Capture the cell that displays the provided text and extract its [x, y] central coordinate. 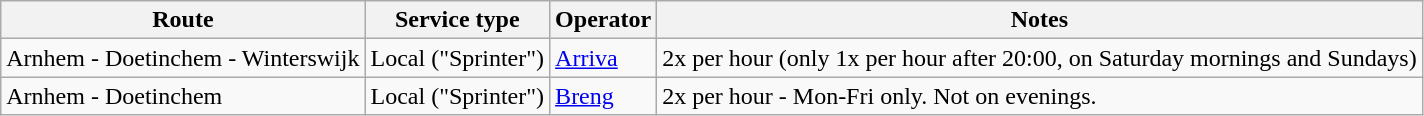
2x per hour - Mon-Fri only. Not on evenings. [1040, 96]
Route [183, 20]
2x per hour (only 1x per hour after 20:00, on Saturday mornings and Sundays) [1040, 58]
Arnhem - Doetinchem - Winterswijk [183, 58]
Arriva [604, 58]
Breng [604, 96]
Service type [458, 20]
Arnhem - Doetinchem [183, 96]
Operator [604, 20]
Notes [1040, 20]
